Pinpoint the cell where the given text exists, returning its (X, Y) midpoint coordinate. 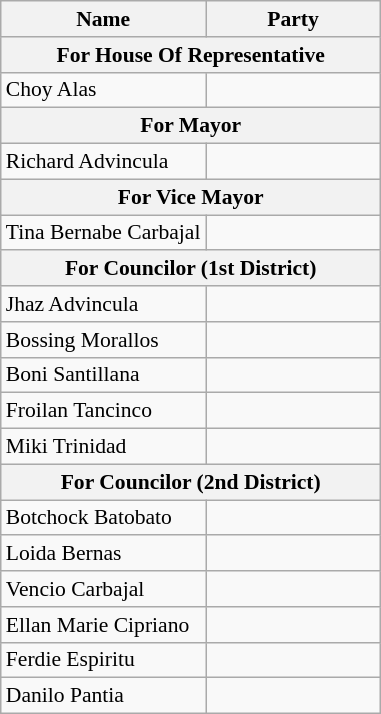
Boni Santillana (104, 375)
Richard Advincula (104, 162)
For Councilor (2nd District) (191, 482)
For House Of Representative (191, 55)
Froilan Tancinco (104, 411)
Choy Alas (104, 90)
Miki Trinidad (104, 447)
Botchock Batobato (104, 518)
Tina Bernabe Carbajal (104, 233)
For Councilor (1st District) (191, 269)
Ellan Marie Cipriano (104, 625)
Ferdie Espiritu (104, 660)
Jhaz Advincula (104, 304)
Party (294, 19)
Danilo Pantia (104, 696)
Loida Bernas (104, 554)
For Mayor (191, 126)
Bossing Morallos (104, 340)
Name (104, 19)
Vencio Carbajal (104, 589)
For Vice Mayor (191, 197)
